Capture the cell that displays the provided text and extract its [x, y] central coordinate. 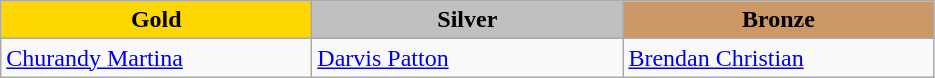
Gold [156, 20]
Bronze [778, 20]
Brendan Christian [778, 58]
Darvis Patton [468, 58]
Silver [468, 20]
Churandy Martina [156, 58]
